From the cell containing the given text, extract its center point as (x, y) coordinate. 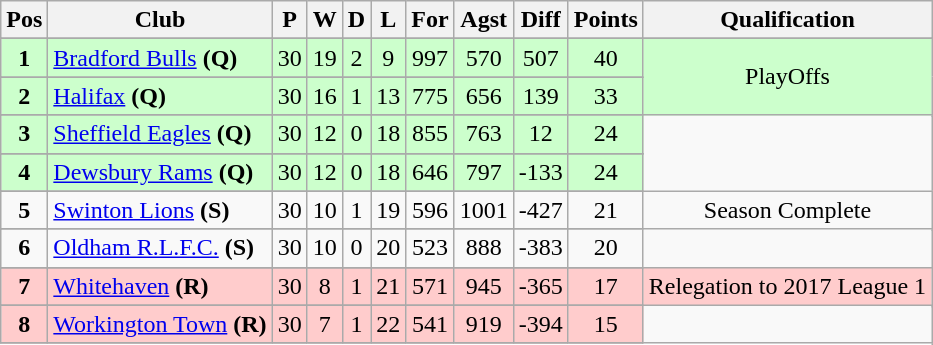
16 (324, 96)
997 (430, 58)
15 (606, 324)
-427 (540, 210)
3 (24, 134)
Season Complete (787, 210)
Club (160, 20)
Bradford Bulls (Q) (160, 58)
Agst (484, 20)
507 (540, 58)
656 (484, 96)
For (430, 20)
797 (484, 172)
Sheffield Eagles (Q) (160, 134)
17 (606, 286)
Dewsbury Rams (Q) (160, 172)
L (388, 20)
888 (484, 248)
Qualification (787, 20)
Whitehaven (R) (160, 286)
Swinton Lions (S) (160, 210)
596 (430, 210)
570 (484, 58)
571 (430, 286)
Relegation to 2017 League 1 (787, 286)
Diff (540, 20)
763 (484, 134)
523 (430, 248)
Oldham R.L.F.C. (S) (160, 248)
919 (484, 324)
541 (430, 324)
W (324, 20)
-133 (540, 172)
-365 (540, 286)
Halifax (Q) (160, 96)
9 (388, 58)
D (356, 20)
139 (540, 96)
5 (24, 210)
1001 (484, 210)
40 (606, 58)
Points (606, 20)
855 (430, 134)
13 (388, 96)
-394 (540, 324)
33 (606, 96)
Workington Town (R) (160, 324)
Pos (24, 20)
PlayOffs (787, 77)
4 (24, 172)
945 (484, 286)
-383 (540, 248)
646 (430, 172)
6 (24, 248)
775 (430, 96)
22 (388, 324)
P (290, 20)
